For the text-containing cell, return its midpoint in [X, Y] coordinate format. 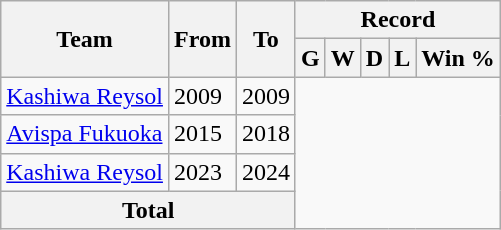
From [202, 39]
G [310, 58]
Win % [458, 58]
Record [398, 20]
Team [85, 39]
2024 [266, 172]
Avispa Fukuoka [85, 134]
D [374, 58]
2023 [202, 172]
2015 [202, 134]
Total [148, 210]
W [342, 58]
L [402, 58]
To [266, 39]
2018 [266, 134]
